From the cell containing the given text, extract its center point as [x, y] coordinate. 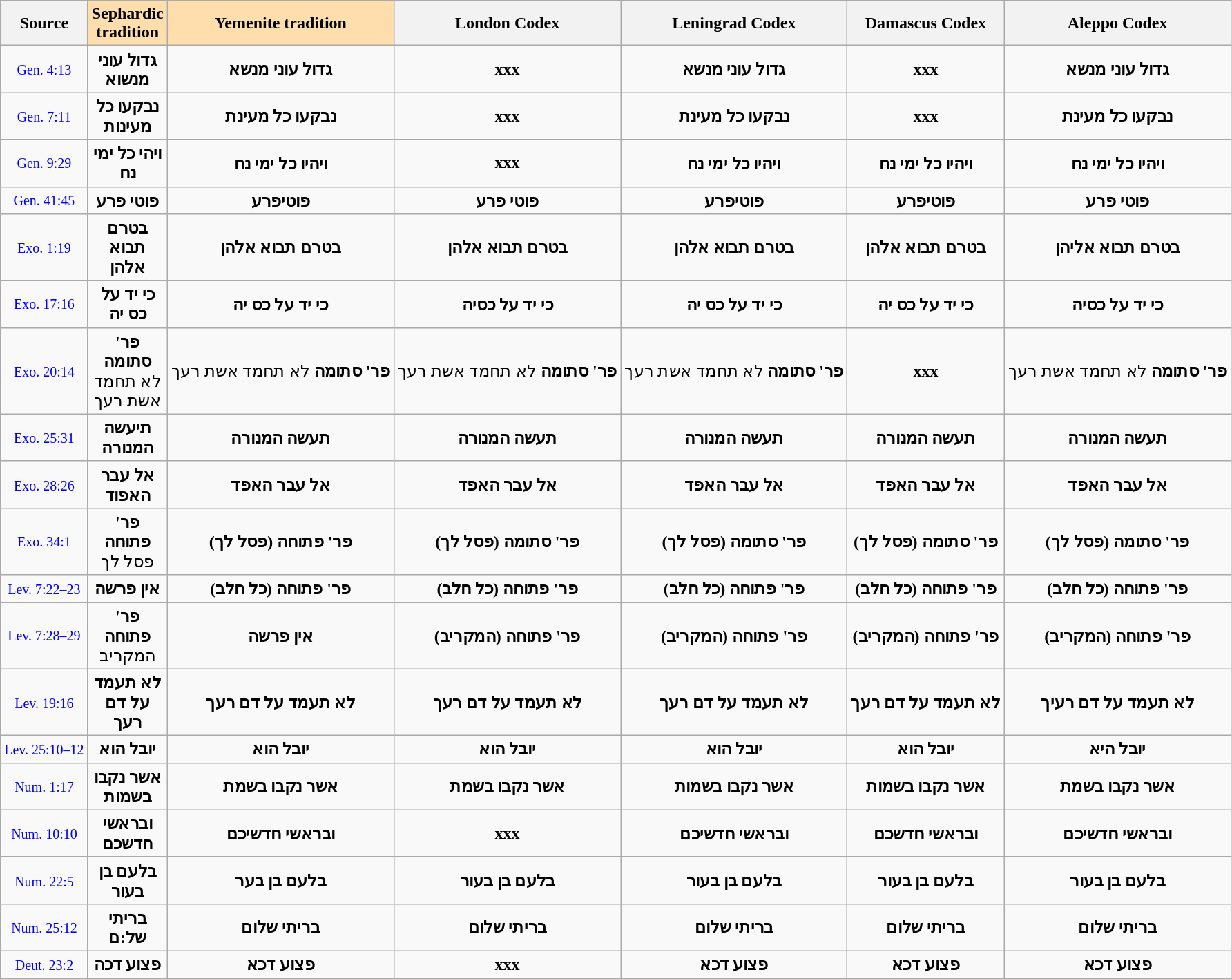
Num. 10:10 [44, 833]
Gen. 7:11 [44, 116]
Aleppo Codex [1117, 23]
פצוע דכה [127, 964]
פר' פתוחה פסל לך [127, 542]
Exo. 20:14 [44, 370]
Exo. 25:31 [44, 437]
לא תעמד על דם רעיך [1117, 702]
אל עבר האפוד [127, 484]
Source [44, 23]
Gen. 4:13 [44, 69]
יובל היא [1117, 750]
בריתי של:ם [127, 927]
Exo. 1:19 [44, 247]
Deut. 23:2 [44, 964]
Yemenite tradition [280, 23]
גדול עוני מנשוא [127, 69]
London Codex [507, 23]
Lev. 7:28–29 [44, 636]
Num. 1:17 [44, 786]
Exo. 34:1 [44, 542]
בטרם תבוא אליהן [1117, 247]
Leningrad Codex [734, 23]
נבקעו כל מעינות [127, 116]
Num. 22:5 [44, 880]
Gen. 9:29 [44, 163]
Lev. 7:22–23 [44, 589]
ויהי כל ימי נח [127, 163]
Sephardic tradition [127, 23]
Lev. 19:16 [44, 702]
תיעשה המנורה [127, 437]
Gen. 41:45 [44, 200]
Exo. 17:16 [44, 304]
Lev. 25:10–12 [44, 750]
Damascus Codex [925, 23]
בלעם בן בער [280, 880]
פר' פתוחה המקריב [127, 636]
Num. 25:12 [44, 927]
Exo. 28:26 [44, 484]
(פר' פתוחה (פסל לך [280, 542]
